From the cell containing the given text, extract its center point as (X, Y) coordinate. 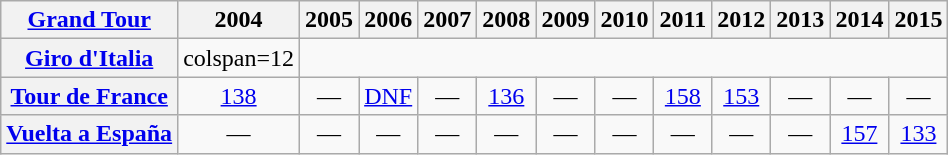
133 (918, 134)
157 (860, 134)
Tour de France (90, 96)
2015 (918, 20)
2010 (624, 20)
2011 (683, 20)
2014 (860, 20)
2009 (566, 20)
138 (239, 96)
2007 (448, 20)
2005 (330, 20)
Grand Tour (90, 20)
2012 (742, 20)
2013 (800, 20)
158 (683, 96)
2008 (506, 20)
2004 (239, 20)
Vuelta a España (90, 134)
Giro d'Italia (90, 58)
DNF (388, 96)
colspan=12 (239, 58)
2006 (388, 20)
153 (742, 96)
136 (506, 96)
